Determine the (X, Y) coordinate at the center of the cell enclosing the given text.  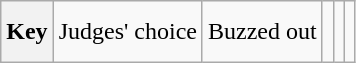
Key (27, 32)
Buzzed out (262, 32)
Judges' choice (128, 32)
